Find where the given text appears and provide that cell's center as (X, Y) coordinate. 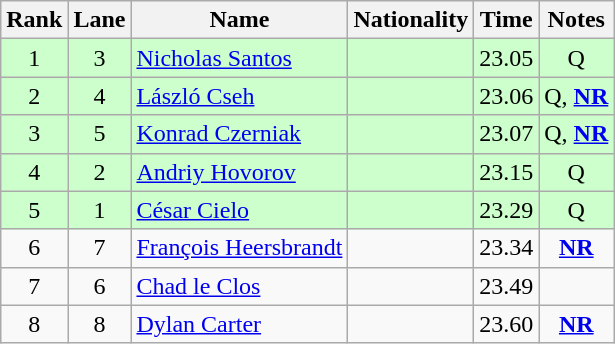
23.05 (506, 58)
23.60 (506, 324)
François Heersbrandt (240, 248)
László Cseh (240, 96)
23.07 (506, 134)
Nicholas Santos (240, 58)
Lane (100, 20)
Andriy Hovorov (240, 172)
Dylan Carter (240, 324)
Notes (576, 20)
Time (506, 20)
Konrad Czerniak (240, 134)
23.06 (506, 96)
César Cielo (240, 210)
23.15 (506, 172)
Nationality (411, 20)
23.29 (506, 210)
23.34 (506, 248)
23.49 (506, 286)
Chad le Clos (240, 286)
Rank (34, 20)
Name (240, 20)
